Return the [x, y] coordinate for the center point of the cell that contains the specified text.  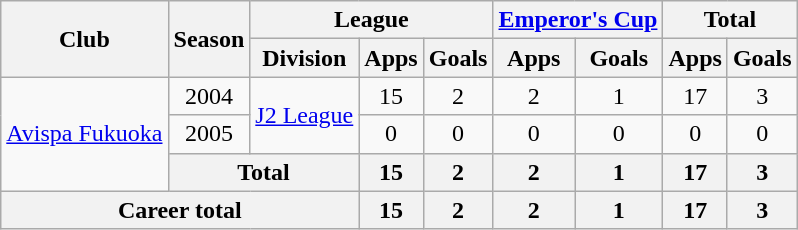
League [372, 20]
Career total [180, 210]
Emperor's Cup [578, 20]
2005 [209, 134]
Avispa Fukuoka [84, 134]
Season [209, 39]
2004 [209, 96]
Division [304, 58]
J2 League [304, 115]
Club [84, 39]
